Identify which cell holds the provided text, then report its [x, y] central coordinate. 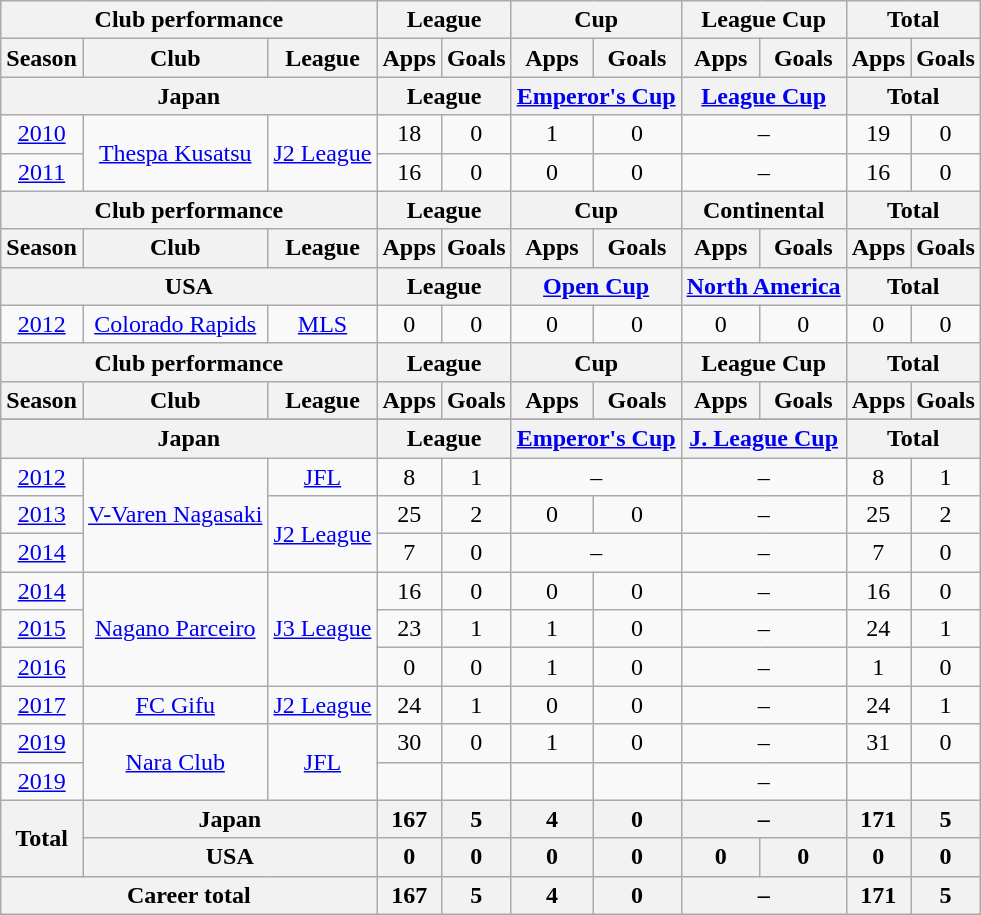
30 [409, 743]
18 [409, 134]
23 [409, 629]
2016 [42, 667]
Nagano Parceiro [174, 629]
Career total [189, 895]
2011 [42, 172]
FC Gifu [174, 705]
J3 League [322, 629]
Open Cup [596, 286]
V-Varen Nagasaki [174, 515]
19 [878, 134]
2010 [42, 134]
2013 [42, 515]
MLS [322, 324]
31 [878, 743]
2015 [42, 629]
Thespa Kusatsu [174, 153]
J. League Cup [764, 438]
North America [764, 286]
Nara Club [174, 762]
Colorado Rapids [174, 324]
Continental [764, 210]
2017 [42, 705]
